For the text-containing cell, return its midpoint in (X, Y) coordinate format. 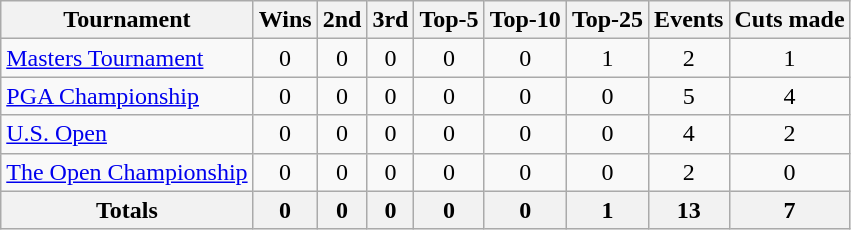
Tournament (127, 20)
Top-10 (525, 20)
Top-5 (449, 20)
7 (790, 210)
3rd (390, 20)
5 (689, 96)
Top-25 (607, 20)
Masters Tournament (127, 58)
Wins (285, 20)
Cuts made (790, 20)
The Open Championship (127, 172)
13 (689, 210)
U.S. Open (127, 134)
Totals (127, 210)
Events (689, 20)
2nd (342, 20)
PGA Championship (127, 96)
